From the cell containing the given text, extract its center point as [X, Y] coordinate. 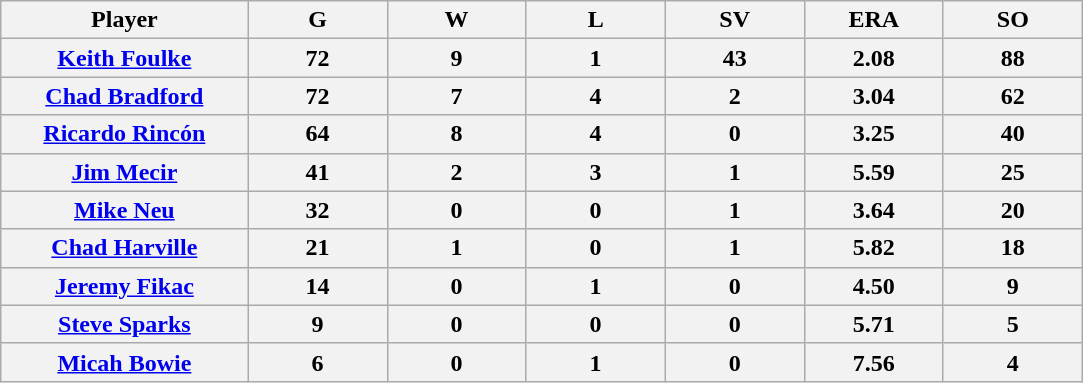
G [318, 20]
62 [1012, 96]
2.08 [874, 58]
32 [318, 210]
W [456, 20]
43 [734, 58]
Keith Foulke [124, 58]
25 [1012, 172]
6 [318, 362]
3.64 [874, 210]
8 [456, 134]
Steve Sparks [124, 324]
88 [1012, 58]
5.82 [874, 248]
14 [318, 286]
20 [1012, 210]
Jim Mecir [124, 172]
3.25 [874, 134]
7 [456, 96]
5 [1012, 324]
40 [1012, 134]
18 [1012, 248]
L [596, 20]
Player [124, 20]
21 [318, 248]
64 [318, 134]
SO [1012, 20]
Ricardo Rincón [124, 134]
5.59 [874, 172]
ERA [874, 20]
Jeremy Fikac [124, 286]
Chad Harville [124, 248]
Chad Bradford [124, 96]
Micah Bowie [124, 362]
4.50 [874, 286]
Mike Neu [124, 210]
3 [596, 172]
SV [734, 20]
3.04 [874, 96]
7.56 [874, 362]
5.71 [874, 324]
41 [318, 172]
